Pinpoint the cell where the given text exists, returning its [x, y] midpoint coordinate. 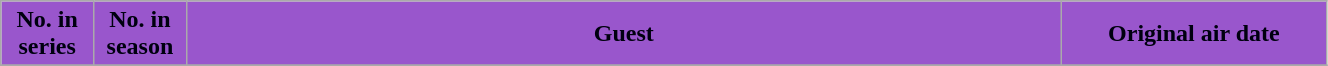
No. inseason [140, 34]
No. inseries [48, 34]
Original air date [1194, 34]
Guest [624, 34]
